Identify which cell holds the provided text, then report its (x, y) central coordinate. 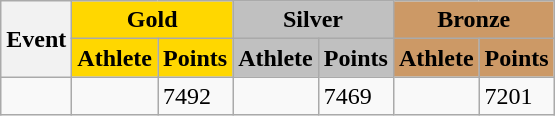
7469 (356, 96)
Event (36, 39)
7492 (196, 96)
Bronze (474, 20)
Silver (314, 20)
7201 (516, 96)
Gold (152, 20)
